Provide the (X, Y) coordinate of the cell's center where the given text is located.  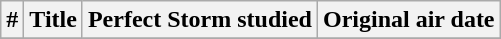
# (12, 20)
Perfect Storm studied (200, 20)
Title (54, 20)
Original air date (408, 20)
